From the cell containing the given text, extract its center point as [X, Y] coordinate. 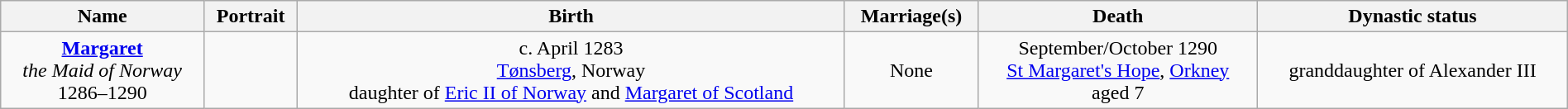
granddaughter of Alexander III [1413, 70]
September/October 1290St Margaret's Hope, Orkneyaged 7 [1118, 70]
Margaretthe Maid of Norway1286–1290 [103, 70]
Portrait [251, 17]
Marriage(s) [911, 17]
Dynastic status [1413, 17]
Death [1118, 17]
Name [103, 17]
None [911, 70]
c. April 1283Tønsberg, Norwaydaughter of Eric II of Norway and Margaret of Scotland [571, 70]
Birth [571, 17]
